Identify which cell holds the provided text, then report its [X, Y] central coordinate. 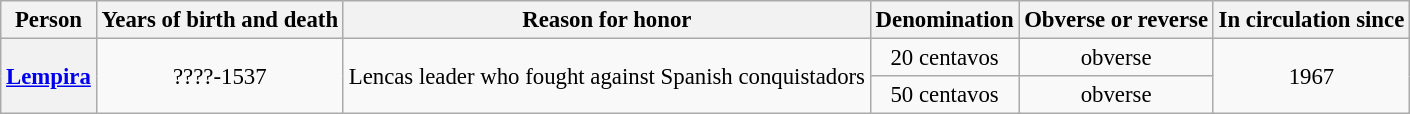
Person [48, 20]
Lencas leader who fought against Spanish conquistadors [606, 76]
50 centavos [944, 95]
Years of birth and death [220, 20]
Lempira [48, 76]
Denomination [944, 20]
1967 [1311, 76]
Reason for honor [606, 20]
????-1537 [220, 76]
In circulation since [1311, 20]
20 centavos [944, 58]
Obverse or reverse [1116, 20]
